Capture the cell that displays the provided text and extract its [X, Y] central coordinate. 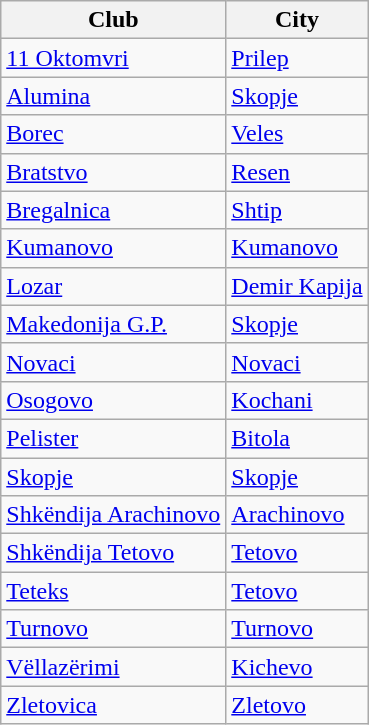
Teteks [114, 591]
Shkëndija Tetovo [114, 553]
Club [114, 20]
Osogovo [114, 400]
Zletovica [114, 705]
Veles [297, 134]
Shkëndija Arachinovo [114, 515]
Prilep [297, 58]
Lozar [114, 286]
11 Oktomvri [114, 58]
Makedonija G.P. [114, 324]
Arachinovo [297, 515]
Alumina [114, 96]
City [297, 20]
Resen [297, 172]
Borec [114, 134]
Zletovo [297, 705]
Kochani [297, 400]
Kichevo [297, 667]
Shtip [297, 210]
Bratstvo [114, 172]
Demir Kapija [297, 286]
Pelister [114, 438]
Bregalnica [114, 210]
Bitola [297, 438]
Vëllazërimi [114, 667]
